From the cell containing the given text, extract its center point as (X, Y) coordinate. 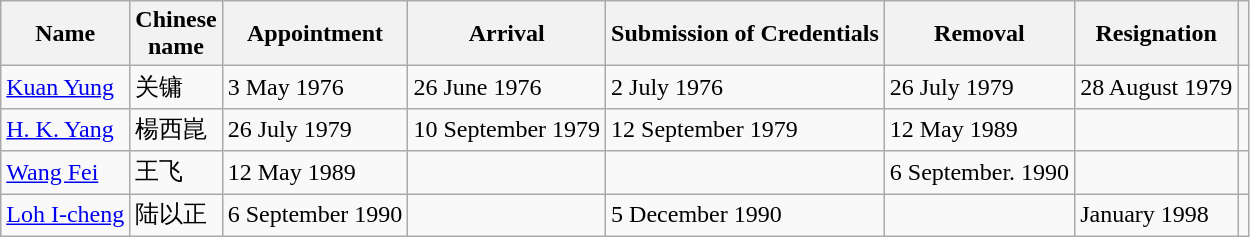
楊西崑 (176, 130)
陆以正 (176, 216)
3 May 1976 (315, 88)
Wang Fei (66, 172)
26 June 1976 (507, 88)
Appointment (315, 34)
Kuan Yung (66, 88)
6 September. 1990 (979, 172)
关镛 (176, 88)
Removal (979, 34)
6 September 1990 (315, 216)
Name (66, 34)
Chinesename (176, 34)
January 1998 (1156, 216)
5 December 1990 (746, 216)
Resignation (1156, 34)
28 August 1979 (1156, 88)
2 July 1976 (746, 88)
王飞 (176, 172)
10 September 1979 (507, 130)
Submission of Credentials (746, 34)
H. K. Yang (66, 130)
Arrival (507, 34)
12 September 1979 (746, 130)
Loh I-cheng (66, 216)
